Identify which cell holds the provided text, then report its (X, Y) central coordinate. 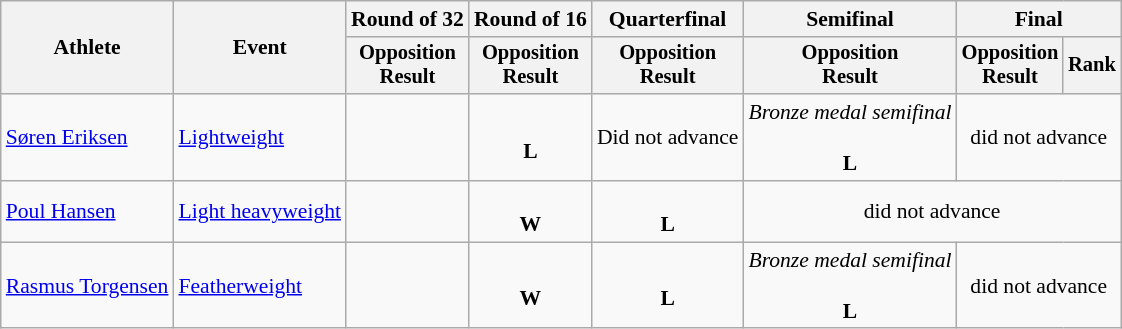
Event (260, 48)
Semifinal (850, 19)
Featherweight (260, 286)
Athlete (88, 48)
Light heavyweight (260, 212)
Round of 16 (530, 19)
Poul Hansen (88, 212)
Did not advance (668, 138)
Round of 32 (408, 19)
Rank (1092, 66)
Quarterfinal (668, 19)
Final (1039, 19)
Rasmus Torgensen (88, 286)
Lightweight (260, 138)
Søren Eriksen (88, 138)
